Scan for the cell matching the given text and deliver its [x, y] coordinate at center. 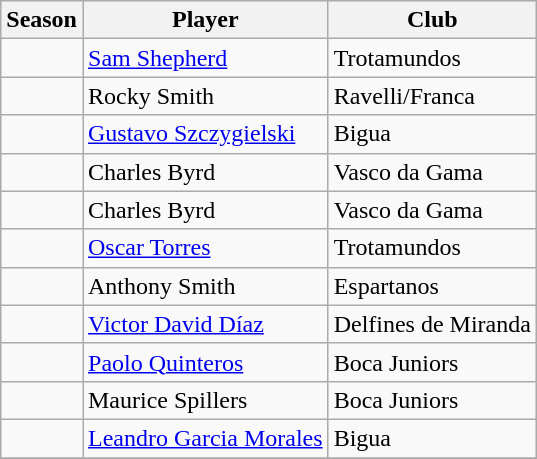
Anthony Smith [205, 286]
Victor David Díaz [205, 324]
Sam Shepherd [205, 58]
Player [205, 20]
Season [42, 20]
Club [432, 20]
Espartanos [432, 286]
Gustavo Szczygielski [205, 134]
Paolo Quinteros [205, 362]
Delfines de Miranda [432, 324]
Ravelli/Franca [432, 96]
Maurice Spillers [205, 400]
Rocky Smith [205, 96]
Oscar Torres [205, 248]
Leandro Garcia Morales [205, 438]
